Capture the cell that displays the provided text and extract its [x, y] central coordinate. 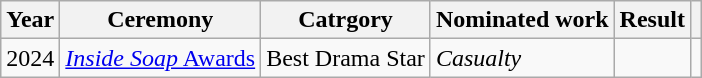
Year [30, 20]
Ceremony [160, 20]
Casualty [522, 58]
Inside Soap Awards [160, 58]
Result [652, 20]
Catrgory [346, 20]
2024 [30, 58]
Best Drama Star [346, 58]
Nominated work [522, 20]
